Search for the cell housing the specified text and yield its [x, y] center coordinate. 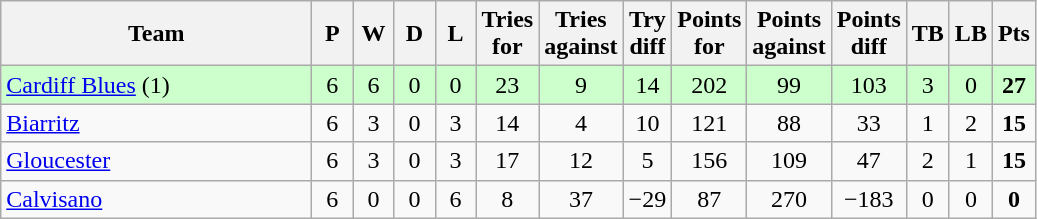
L [456, 34]
−183 [868, 199]
Calvisano [156, 199]
88 [789, 123]
Tries for [508, 34]
8 [508, 199]
4 [581, 123]
12 [581, 161]
P [332, 34]
5 [648, 161]
47 [868, 161]
109 [789, 161]
Pts [1014, 34]
Try diff [648, 34]
Gloucester [156, 161]
99 [789, 85]
Points against [789, 34]
37 [581, 199]
W [374, 34]
23 [508, 85]
87 [710, 199]
D [414, 34]
103 [868, 85]
Biarritz [156, 123]
270 [789, 199]
121 [710, 123]
Cardiff Blues (1) [156, 85]
202 [710, 85]
17 [508, 161]
Team [156, 34]
Points for [710, 34]
Points diff [868, 34]
9 [581, 85]
TB [928, 34]
LB [970, 34]
33 [868, 123]
−29 [648, 199]
10 [648, 123]
Tries against [581, 34]
27 [1014, 85]
156 [710, 161]
